For the text-containing cell, return its midpoint in (x, y) coordinate format. 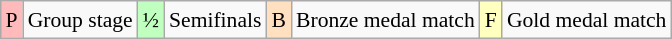
F (491, 20)
½ (151, 20)
Gold medal match (587, 20)
Bronze medal match (386, 20)
Group stage (80, 20)
B (278, 20)
P (11, 20)
Semifinals (215, 20)
